Output the [x, y] coordinate of the center of the cell containing the given text.  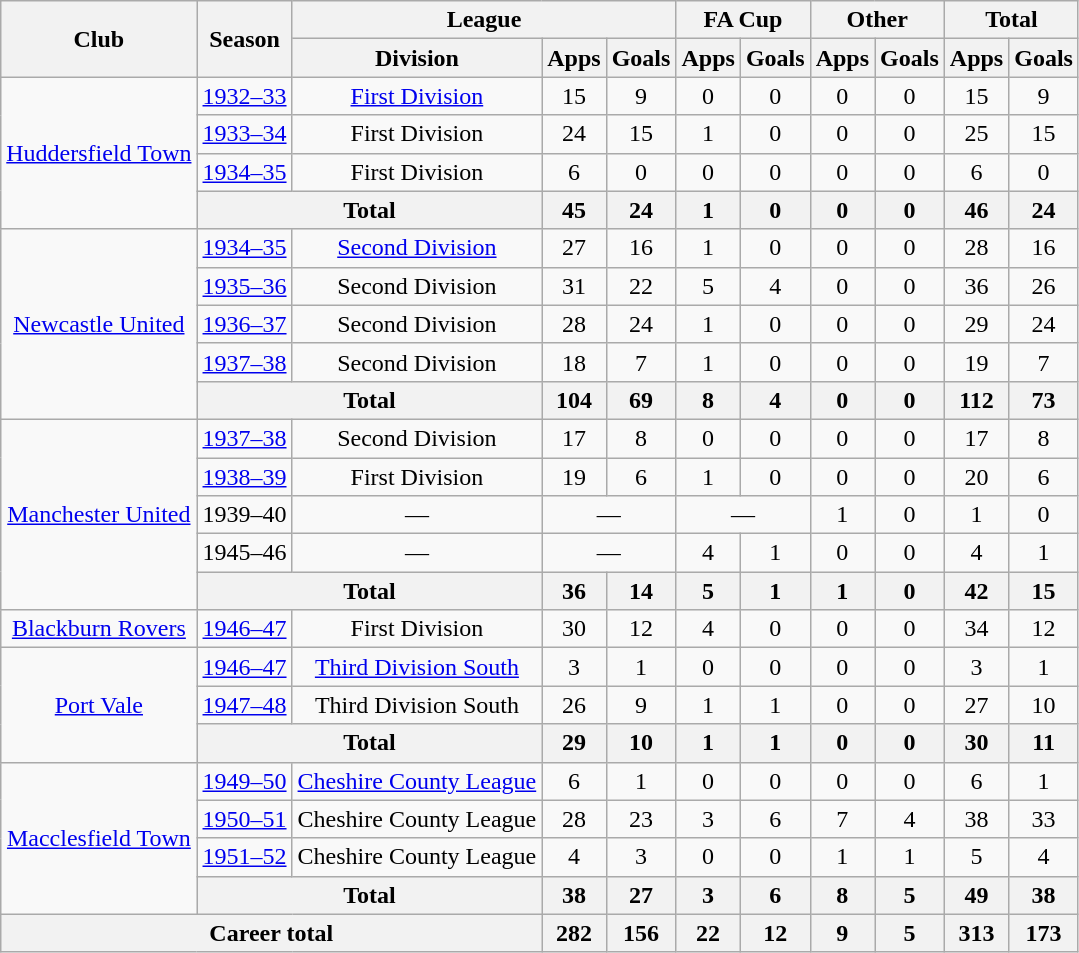
Division [417, 58]
1949–50 [244, 781]
11 [1044, 743]
1932–33 [244, 96]
20 [976, 477]
Career total [272, 933]
Other [877, 20]
23 [641, 819]
104 [574, 400]
112 [976, 400]
313 [976, 933]
1935–36 [244, 286]
34 [976, 629]
1933–34 [244, 134]
League [484, 20]
156 [641, 933]
Manchester United [99, 514]
FA Cup [743, 20]
42 [976, 591]
Huddersfield Town [99, 153]
14 [641, 591]
1938–39 [244, 477]
49 [976, 895]
1951–52 [244, 857]
45 [574, 210]
Club [99, 39]
Macclesfield Town [99, 838]
1950–51 [244, 819]
1945–46 [244, 553]
69 [641, 400]
Season [244, 39]
46 [976, 210]
1936–37 [244, 324]
33 [1044, 819]
Newcastle United [99, 324]
282 [574, 933]
18 [574, 362]
1947–48 [244, 705]
31 [574, 286]
25 [976, 134]
Blackburn Rovers [99, 629]
Port Vale [99, 705]
73 [1044, 400]
173 [1044, 933]
1939–40 [244, 515]
